From the cell containing the given text, extract its center point as (x, y) coordinate. 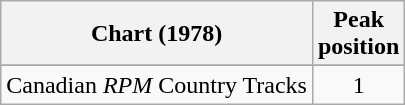
Chart (1978) (157, 34)
Peakposition (358, 34)
Canadian RPM Country Tracks (157, 85)
1 (358, 85)
